Search for the cell housing the specified text and yield its [X, Y] center coordinate. 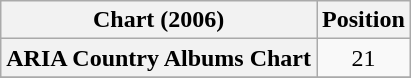
Position [364, 20]
21 [364, 58]
Chart (2006) [159, 20]
ARIA Country Albums Chart [159, 58]
